Output the [X, Y] coordinate of the center of the cell containing the given text.  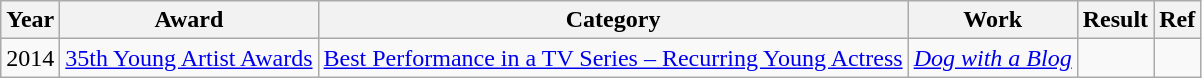
2014 [30, 58]
35th Young Artist Awards [189, 58]
Best Performance in a TV Series – Recurring Young Actress [613, 58]
Award [189, 20]
Work [992, 20]
Dog with a Blog [992, 58]
Year [30, 20]
Result [1115, 20]
Category [613, 20]
Ref [1178, 20]
